Pinpoint the cell where the given text exists, returning its [X, Y] midpoint coordinate. 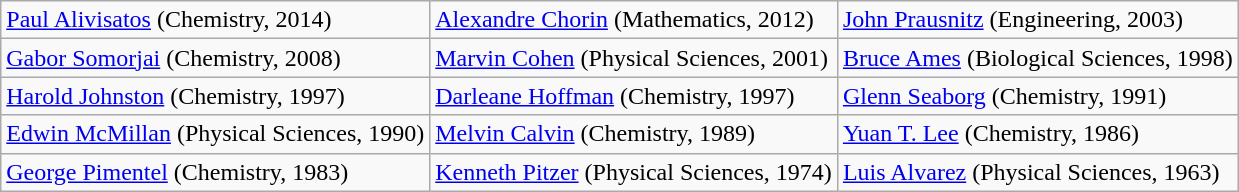
Luis Alvarez (Physical Sciences, 1963) [1038, 172]
Harold Johnston (Chemistry, 1997) [216, 96]
Marvin Cohen (Physical Sciences, 2001) [634, 58]
Alexandre Chorin (Mathematics, 2012) [634, 20]
Gabor Somorjai (Chemistry, 2008) [216, 58]
John Prausnitz (Engineering, 2003) [1038, 20]
Edwin McMillan (Physical Sciences, 1990) [216, 134]
George Pimentel (Chemistry, 1983) [216, 172]
Melvin Calvin (Chemistry, 1989) [634, 134]
Bruce Ames (Biological Sciences, 1998) [1038, 58]
Darleane Hoffman (Chemistry, 1997) [634, 96]
Paul Alivisatos (Chemistry, 2014) [216, 20]
Yuan T. Lee (Chemistry, 1986) [1038, 134]
Kenneth Pitzer (Physical Sciences, 1974) [634, 172]
Glenn Seaborg (Chemistry, 1991) [1038, 96]
